Return (x, y) of the center of cell containing provided text 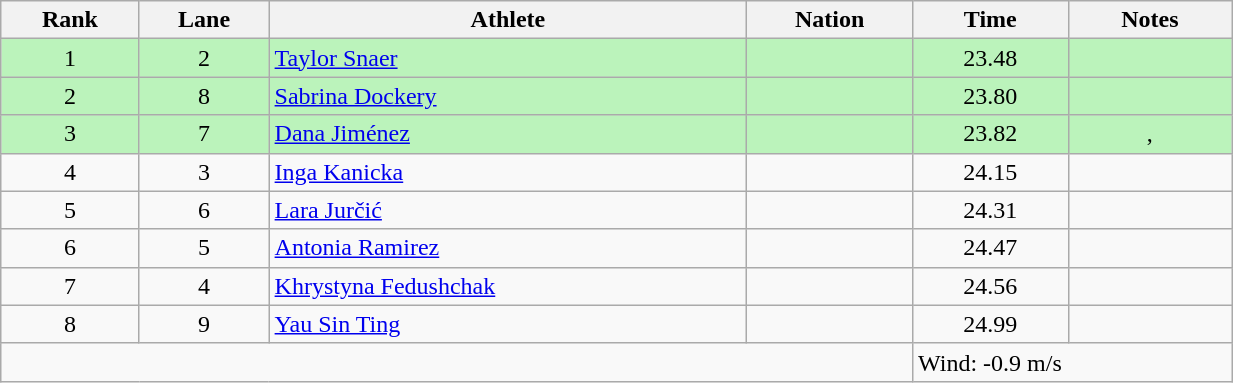
24.15 (991, 172)
, (1150, 134)
24.56 (991, 286)
1 (70, 58)
24.99 (991, 324)
Wind: -0.9 m/s (1072, 362)
Antonia Ramirez (508, 248)
Nation (830, 20)
Rank (70, 20)
Sabrina Dockery (508, 96)
Lara Jurčić (508, 210)
9 (204, 324)
Taylor Snaer (508, 58)
Inga Kanicka (508, 172)
24.47 (991, 248)
23.80 (991, 96)
Yau Sin Ting (508, 324)
Khrystyna Fedushchak (508, 286)
Time (991, 20)
24.31 (991, 210)
23.48 (991, 58)
Dana Jiménez (508, 134)
Lane (204, 20)
23.82 (991, 134)
Athlete (508, 20)
Notes (1150, 20)
